Return [X, Y] of the center of cell containing provided text 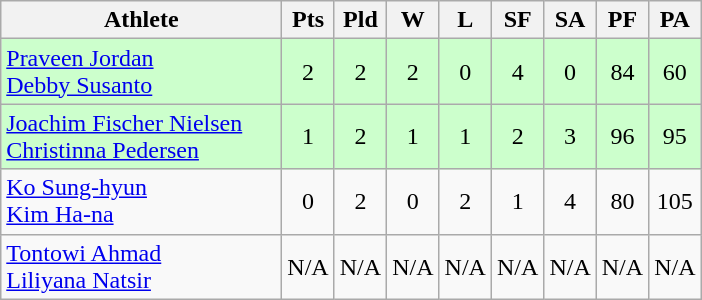
Praveen Jordan Debby Susanto [142, 72]
Athlete [142, 20]
SA [570, 20]
95 [675, 136]
80 [622, 202]
3 [570, 136]
Joachim Fischer Nielsen Christinna Pedersen [142, 136]
84 [622, 72]
Pts [308, 20]
L [465, 20]
W [413, 20]
96 [622, 136]
60 [675, 72]
PF [622, 20]
105 [675, 202]
Ko Sung-hyun Kim Ha-na [142, 202]
Tontowi Ahmad Liliyana Natsir [142, 266]
PA [675, 20]
SF [517, 20]
Pld [360, 20]
